Return the [x, y] coordinate for the center point of the cell that contains the specified text.  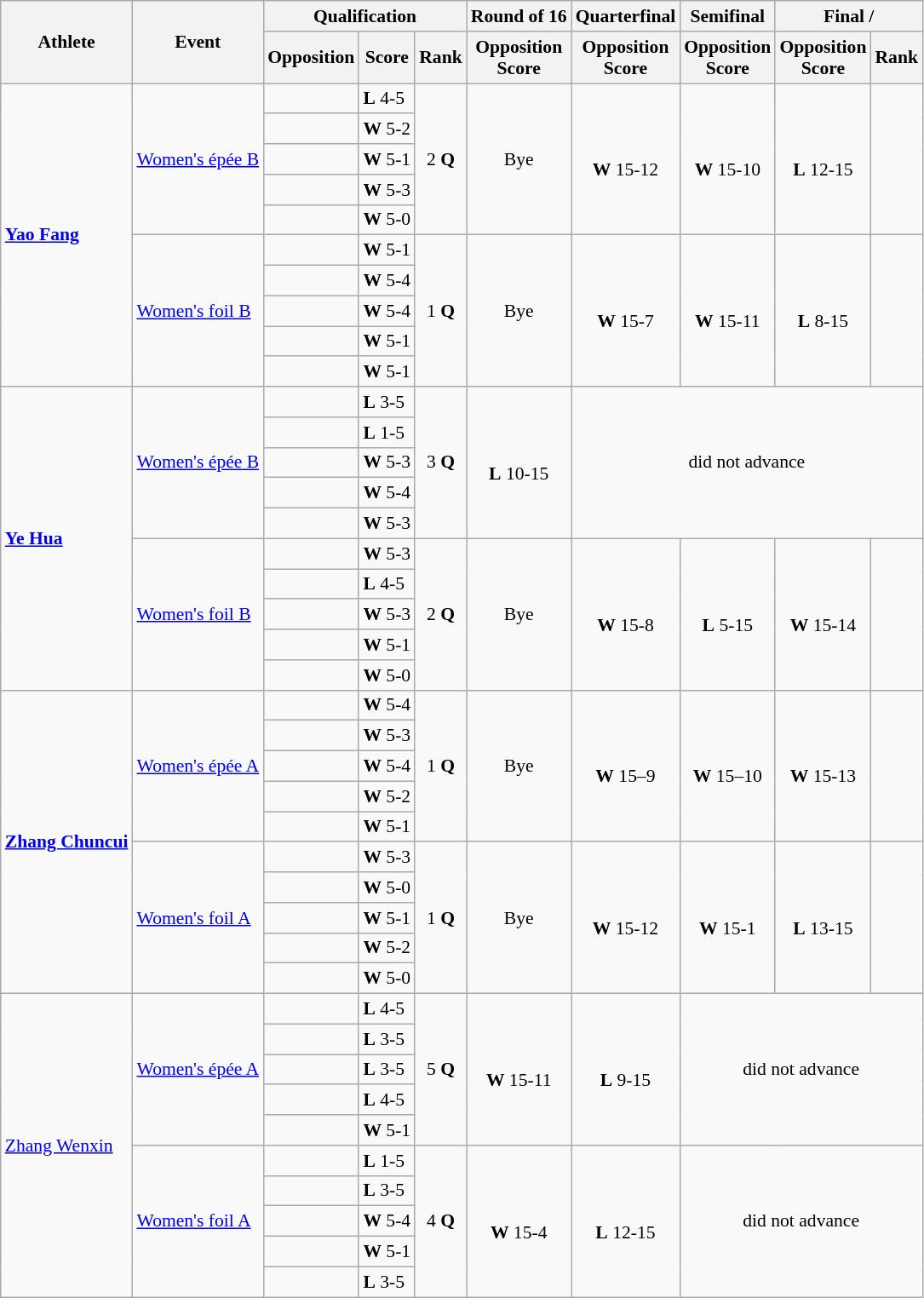
L 13-15 [823, 918]
W 15-1 [727, 918]
W 15–9 [626, 766]
Opposition [311, 58]
Score [387, 58]
L 8-15 [823, 311]
Ye Hua [66, 538]
4 Q [441, 1221]
W 15-14 [823, 614]
Zhang Wenxin [66, 1146]
Round of 16 [519, 16]
W 15-13 [823, 766]
5 Q [441, 1070]
L 9-15 [626, 1070]
Semifinal [727, 16]
Athlete [66, 43]
W 15–10 [727, 766]
W 15-4 [519, 1221]
3 Q [441, 462]
W 15-10 [727, 159]
Zhang Chuncui [66, 841]
Qualification [364, 16]
L 10-15 [519, 462]
W 15-7 [626, 311]
L 5-15 [727, 614]
Yao Fang [66, 235]
Event [198, 43]
Quarterfinal [626, 16]
W 15-8 [626, 614]
Final / [848, 16]
